Provide the [x, y] coordinate of the cell's center where the given text is located.  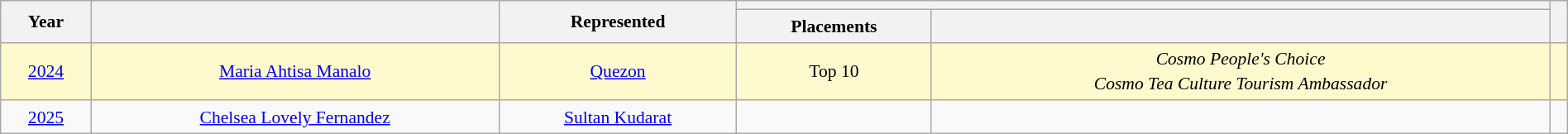
Top 10 [834, 71]
Sultan Kudarat [618, 117]
Cosmo People's ChoiceCosmo Tea Culture Tourism Ambassador [1241, 71]
2024 [46, 71]
Year [46, 22]
Placements [834, 26]
Maria Ahtisa Manalo [294, 71]
Chelsea Lovely Fernandez [294, 117]
2025 [46, 117]
Quezon [618, 71]
Represented [618, 22]
